Locate the cell with the specified text and output its (x, y) center coordinate. 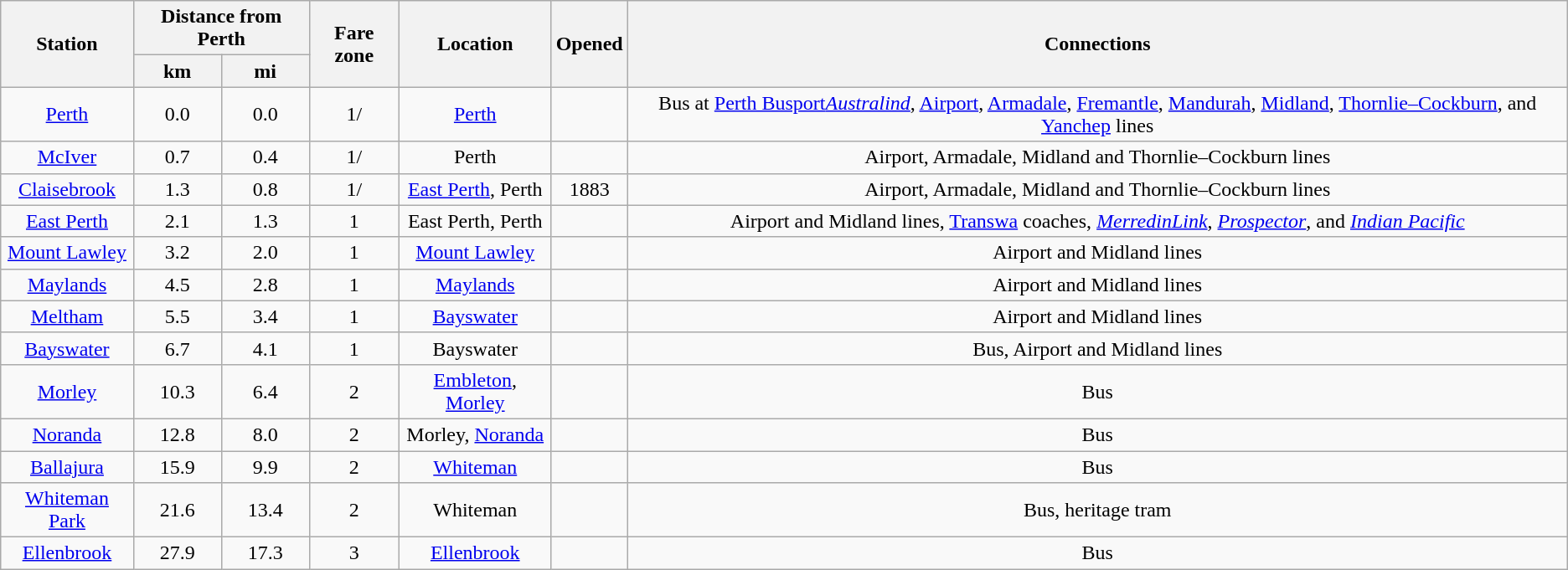
4.1 (265, 348)
3.4 (265, 316)
2.1 (178, 221)
Distance from Perth (221, 28)
Morley, Noranda (475, 434)
Opened (590, 44)
3 (353, 553)
17.3 (265, 553)
6.4 (265, 392)
km (178, 71)
2.0 (265, 253)
2.8 (265, 285)
Station (67, 44)
Meltham (67, 316)
0.4 (265, 157)
Embleton, Morley (475, 392)
Airport and Midland lines, Transwa coaches, MerredinLink, Prospector, and Indian Pacific (1097, 221)
8.0 (265, 434)
Connections (1097, 44)
0.8 (265, 189)
Bus, heritage tram (1097, 511)
1883 (590, 189)
Bus, Airport and Midland lines (1097, 348)
Claisebrook (67, 189)
10.3 (178, 392)
27.9 (178, 553)
Location (475, 44)
15.9 (178, 466)
12.8 (178, 434)
Morley (67, 392)
4.5 (178, 285)
East Perth (67, 221)
0.7 (178, 157)
9.9 (265, 466)
Fare zone (353, 44)
6.7 (178, 348)
13.4 (265, 511)
5.5 (178, 316)
mi (265, 71)
Bus at Perth BusportAustralind, Airport, Armadale, Fremantle, Mandurah, Midland, Thornlie–Cockburn, and Yanchep lines (1097, 114)
Ballajura (67, 466)
Whiteman Park (67, 511)
McIver (67, 157)
3.2 (178, 253)
21.6 (178, 511)
Noranda (67, 434)
